Pinpoint the cell where the given text exists, returning its [X, Y] midpoint coordinate. 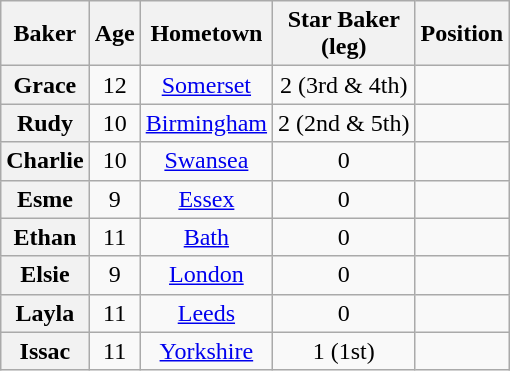
Somerset [206, 85]
2 (2nd & 5th) [344, 123]
2 (3rd & 4th) [344, 85]
Hometown [206, 34]
Essex [206, 199]
Leeds [206, 313]
12 [114, 85]
Layla [45, 313]
Age [114, 34]
Elsie [45, 275]
Rudy [45, 123]
London [206, 275]
Issac [45, 351]
Swansea [206, 161]
1 (1st) [344, 351]
Esme [45, 199]
Ethan [45, 237]
Charlie [45, 161]
Bath [206, 237]
Baker [45, 34]
Birmingham [206, 123]
Grace [45, 85]
Position [462, 34]
Yorkshire [206, 351]
Star Baker(leg) [344, 34]
